Identify which cell holds the provided text, then report its (x, y) central coordinate. 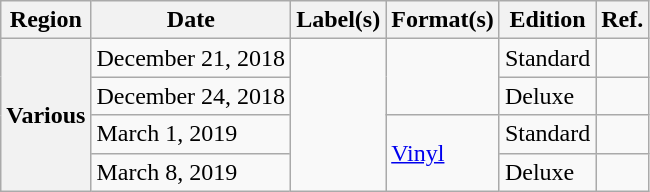
March 8, 2019 (191, 172)
December 21, 2018 (191, 58)
Vinyl (443, 153)
March 1, 2019 (191, 134)
Ref. (622, 20)
Label(s) (338, 20)
Various (46, 115)
Date (191, 20)
December 24, 2018 (191, 96)
Edition (547, 20)
Format(s) (443, 20)
Region (46, 20)
